Return [X, Y] of the center of cell containing provided text 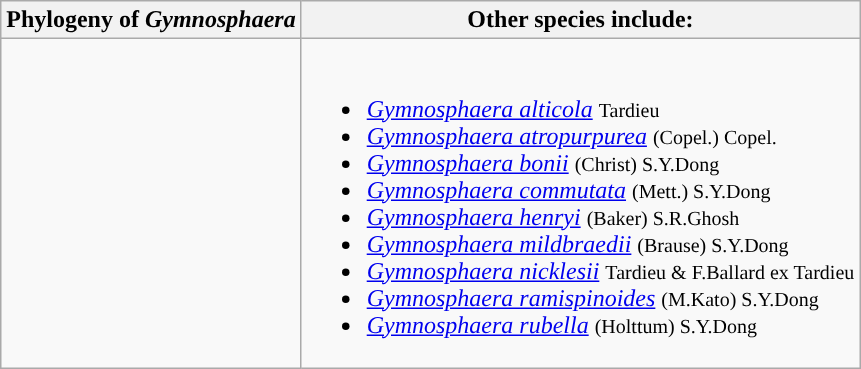
Other species include: [580, 20]
Phylogeny of Gymnosphaera [151, 20]
